Provide the [x, y] coordinate of the cell's center where the given text is located.  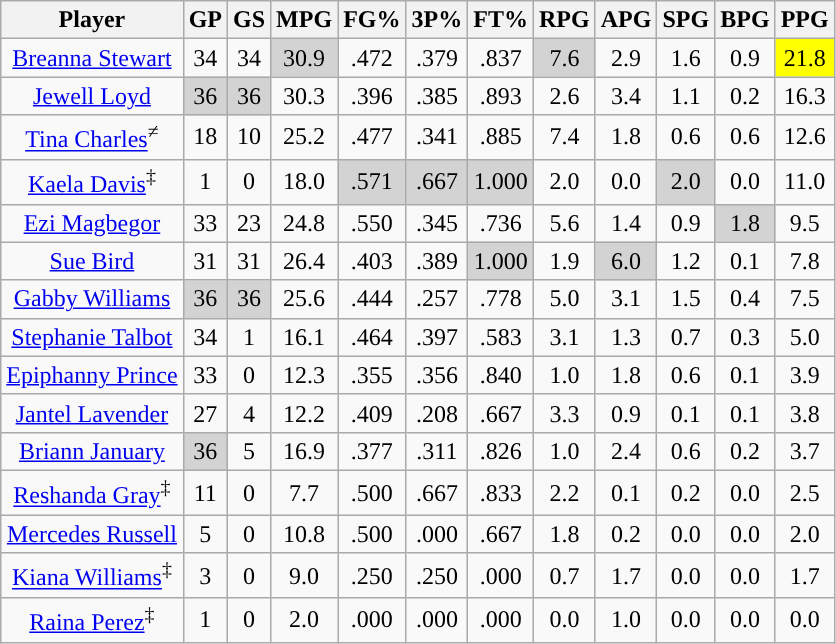
24.8 [304, 223]
.837 [501, 58]
.885 [501, 138]
.396 [372, 96]
.409 [372, 413]
9.0 [304, 576]
.778 [501, 299]
.472 [372, 58]
11.0 [804, 182]
7.4 [565, 138]
11 [205, 492]
18 [205, 138]
.208 [437, 413]
Mercedes Russell [92, 534]
Reshanda Gray‡ [92, 492]
25.6 [304, 299]
FG% [372, 20]
2.5 [804, 492]
12.3 [304, 375]
16.3 [804, 96]
23 [250, 223]
.403 [372, 261]
2.9 [626, 58]
6.0 [626, 261]
GP [205, 20]
16.1 [304, 337]
12.6 [804, 138]
.345 [437, 223]
.356 [437, 375]
APG [626, 20]
Stephanie Talbot [92, 337]
4 [250, 413]
Briann January [92, 451]
.893 [501, 96]
.583 [501, 337]
16.9 [304, 451]
5.6 [565, 223]
0.4 [745, 299]
1.5 [686, 299]
2.6 [565, 96]
7.6 [565, 58]
Kaela Davis‡ [92, 182]
.571 [372, 182]
.389 [437, 261]
.477 [372, 138]
10 [250, 138]
RPG [565, 20]
27 [205, 413]
1.9 [565, 261]
3.9 [804, 375]
.840 [501, 375]
3P% [437, 20]
9.5 [804, 223]
7.8 [804, 261]
.379 [437, 58]
0.3 [745, 337]
30.9 [304, 58]
.341 [437, 138]
.826 [501, 451]
2.4 [626, 451]
3.3 [565, 413]
7.7 [304, 492]
.397 [437, 337]
BPG [745, 20]
.355 [372, 375]
18.0 [304, 182]
12.2 [304, 413]
3.7 [804, 451]
30.3 [304, 96]
.736 [501, 223]
Epiphanny Prince [92, 375]
Ezi Magbegor [92, 223]
Raina Perez‡ [92, 620]
21.8 [804, 58]
.257 [437, 299]
10.8 [304, 534]
7.5 [804, 299]
.833 [501, 492]
Jantel Lavender [92, 413]
1.4 [626, 223]
GS [250, 20]
Gabby Williams [92, 299]
2.2 [565, 492]
25.2 [304, 138]
Player [92, 20]
Jewell Loyd [92, 96]
26.4 [304, 261]
1.2 [686, 261]
.377 [372, 451]
.385 [437, 96]
.444 [372, 299]
3.8 [804, 413]
Breanna Stewart [92, 58]
.550 [372, 223]
SPG [686, 20]
MPG [304, 20]
.311 [437, 451]
1.6 [686, 58]
Kiana Williams‡ [92, 576]
3.4 [626, 96]
Sue Bird [92, 261]
.464 [372, 337]
1.3 [626, 337]
FT% [501, 20]
Tina Charles≠ [92, 138]
3 [205, 576]
1.1 [686, 96]
PPG [804, 20]
